Determine the (x, y) coordinate at the center of the cell enclosing the given text.  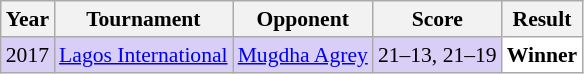
Mugdha Agrey (303, 55)
Score (438, 19)
Winner (542, 55)
Result (542, 19)
Opponent (303, 19)
Tournament (144, 19)
Year (28, 19)
21–13, 21–19 (438, 55)
Lagos International (144, 55)
2017 (28, 55)
